Pinpoint the cell where the given text exists, returning its [X, Y] midpoint coordinate. 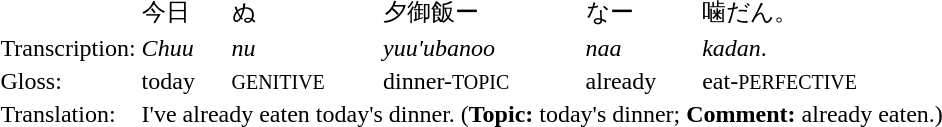
today [184, 81]
dinner-TOPIC [482, 81]
nu [304, 49]
naa [641, 49]
GENITIVE [304, 81]
Chuu [184, 49]
yuu'ubanoo [482, 49]
already [641, 81]
